Detect which cell encompasses the target text, then output its (X, Y) center coordinate. 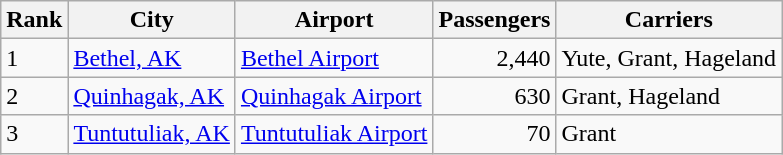
Passengers (494, 20)
Bethel, AK (152, 58)
Yute, Grant, Hageland (669, 58)
Quinhagak, AK (152, 96)
2 (34, 96)
Tuntutuliak Airport (334, 134)
630 (494, 96)
Bethel Airport (334, 58)
Tuntutuliak, AK (152, 134)
Grant, Hageland (669, 96)
Grant (669, 134)
Quinhagak Airport (334, 96)
Carriers (669, 20)
City (152, 20)
70 (494, 134)
2,440 (494, 58)
1 (34, 58)
3 (34, 134)
Airport (334, 20)
Rank (34, 20)
